From the cell containing the given text, extract its center point as (x, y) coordinate. 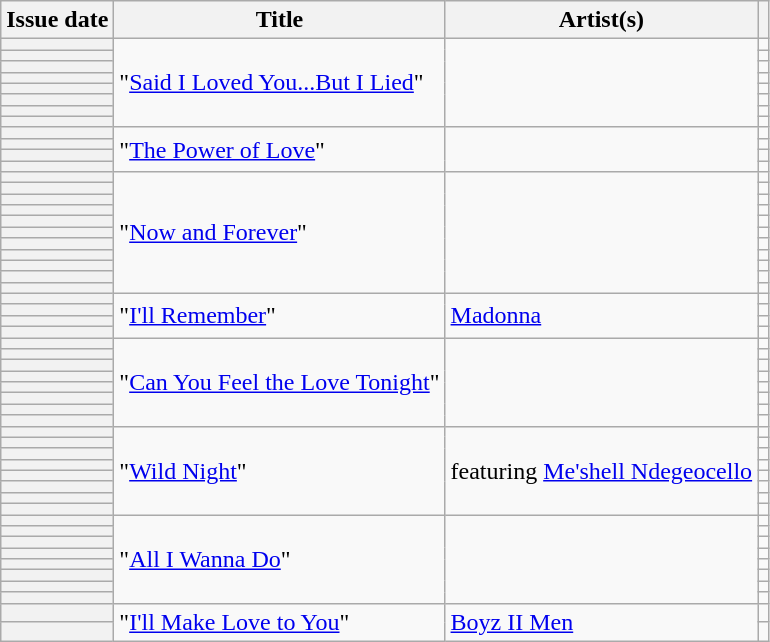
"Now and Forever" (280, 233)
featuring Me'shell Ndegeocello (602, 470)
"I'll Make Love to You" (280, 622)
"I'll Remember" (280, 315)
Issue date (58, 20)
"Wild Night" (280, 470)
Artist(s) (602, 20)
"Can You Feel the Love Tonight" (280, 382)
Madonna (602, 315)
"Said I Loved You...But I Lied" (280, 83)
"All I Wanna Do" (280, 558)
"The Power of Love" (280, 149)
Boyz II Men (602, 622)
Title (280, 20)
